Provide the [x, y] coordinate of the cell's center where the given text is located.  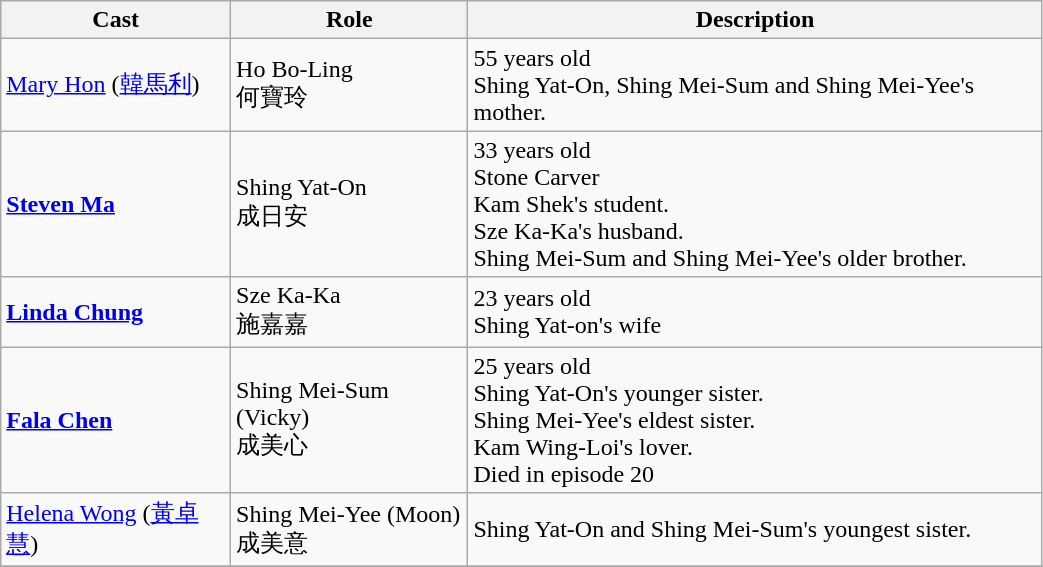
Ho Bo-Ling 何寶玲 [350, 85]
33 years oldStone Carver Kam Shek's student. Sze Ka-Ka's husband. Shing Mei-Sum and Shing Mei-Yee's older brother. [755, 204]
Fala Chen [116, 419]
Shing Mei-Sum (Vicky) 成美心 [350, 419]
Shing Yat-On 成日安 [350, 204]
Steven Ma [116, 204]
25 years oldShing Yat-On's younger sister.Shing Mei-Yee's eldest sister. Kam Wing-Loi's lover.Died in episode 20 [755, 419]
55 years oldShing Yat-On, Shing Mei-Sum and Shing Mei-Yee's mother. [755, 85]
Linda Chung [116, 312]
23 years oldShing Yat-on's wife [755, 312]
Mary Hon (韓馬利) [116, 85]
Sze Ka-Ka 施嘉嘉 [350, 312]
Cast [116, 20]
Shing Yat-On and Shing Mei-Sum's youngest sister. [755, 530]
Role [350, 20]
Shing Mei-Yee (Moon) 成美意 [350, 530]
Description [755, 20]
Helena Wong (黃卓慧) [116, 530]
